For the text-containing cell, return its midpoint in [x, y] coordinate format. 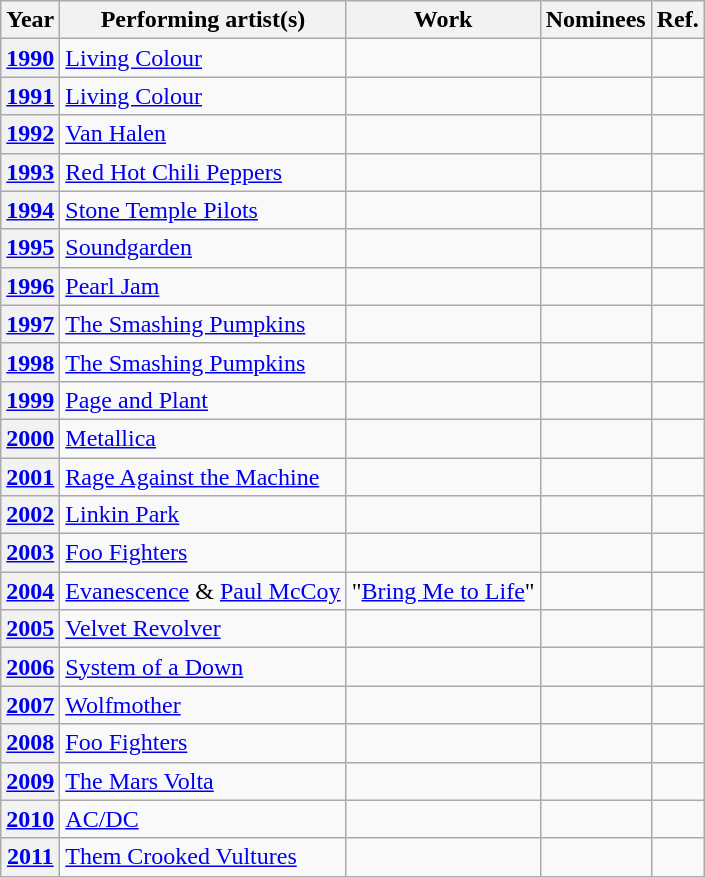
1990 [30, 58]
Rage Against the Machine [203, 477]
2004 [30, 591]
Pearl Jam [203, 286]
Linkin Park [203, 515]
2009 [30, 781]
2002 [30, 515]
System of a Down [203, 667]
2011 [30, 857]
1999 [30, 400]
Red Hot Chili Peppers [203, 172]
Velvet Revolver [203, 629]
The Mars Volta [203, 781]
1998 [30, 362]
2008 [30, 743]
2007 [30, 705]
AC/DC [203, 819]
Performing artist(s) [203, 20]
Nominees [596, 20]
2000 [30, 438]
1993 [30, 172]
1992 [30, 134]
1995 [30, 248]
2001 [30, 477]
1994 [30, 210]
Wolfmother [203, 705]
Them Crooked Vultures [203, 857]
2003 [30, 553]
2010 [30, 819]
1996 [30, 286]
Van Halen [203, 134]
Stone Temple Pilots [203, 210]
Year [30, 20]
Work [443, 20]
Metallica [203, 438]
Ref. [678, 20]
"Bring Me to Life" [443, 591]
1991 [30, 96]
Soundgarden [203, 248]
1997 [30, 324]
2005 [30, 629]
Page and Plant [203, 400]
2006 [30, 667]
Evanescence & Paul McCoy [203, 591]
